Pinpoint the cell where the given text exists, returning its [x, y] midpoint coordinate. 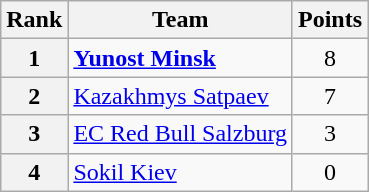
Yunost Minsk [180, 58]
Sokil Kiev [180, 172]
Points [330, 20]
4 [34, 172]
1 [34, 58]
Team [180, 20]
EC Red Bull Salzburg [180, 134]
0 [330, 172]
Rank [34, 20]
8 [330, 58]
2 [34, 96]
Kazakhmys Satpaev [180, 96]
7 [330, 96]
